Scan for the cell matching the given text and deliver its (x, y) coordinate at center. 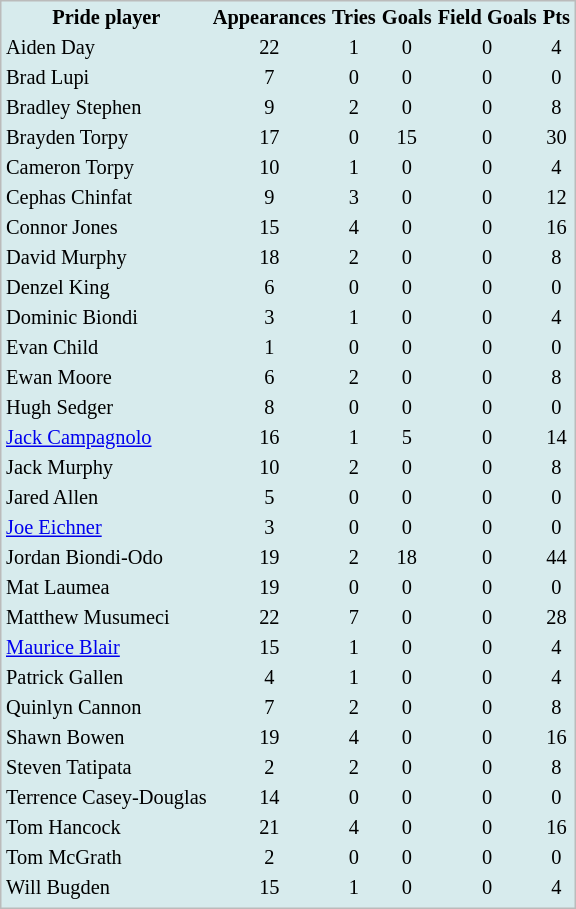
28 (556, 618)
Bradley Stephen (106, 108)
Evan Child (106, 348)
Quinlyn Cannon (106, 708)
Hugh Sedger (106, 408)
44 (556, 558)
Cameron Torpy (106, 168)
Brayden Torpy (106, 138)
Connor Jones (106, 228)
Maurice Blair (106, 648)
Pride player (106, 18)
Tries (354, 18)
21 (269, 828)
Steven Tatipata (106, 768)
Denzel King (106, 288)
30 (556, 138)
Patrick Gallen (106, 678)
Ewan Moore (106, 378)
Dominic Biondi (106, 318)
Goals (406, 18)
Terrence Casey-Douglas (106, 798)
Jack Murphy (106, 468)
David Murphy (106, 258)
Appearances (269, 18)
Tom Hancock (106, 828)
Matthew Musumeci (106, 618)
Pts (556, 18)
Brad Lupi (106, 78)
Cephas Chinfat (106, 198)
Aiden Day (106, 48)
Jared Allen (106, 498)
12 (556, 198)
Jack Campagnolo (106, 438)
17 (269, 138)
Joe Eichner (106, 528)
Will Bugden (106, 888)
Mat Laumea (106, 588)
Field Goals (487, 18)
Tom McGrath (106, 858)
Jordan Biondi-Odo (106, 558)
Shawn Bowen (106, 738)
